Identify which cell holds the provided text, then report its [x, y] central coordinate. 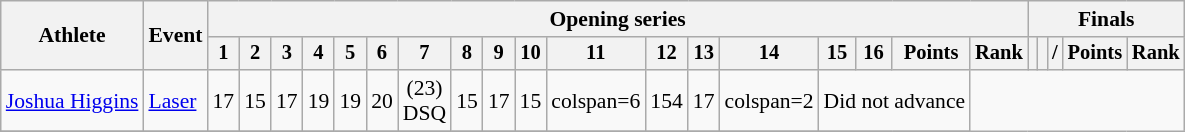
Event [175, 36]
20 [382, 100]
Opening series [618, 19]
8 [467, 54]
16 [874, 54]
14 [770, 54]
colspan=6 [596, 100]
Joshua Higgins [72, 100]
(23)DSQ [424, 100]
/ [1054, 54]
3 [287, 54]
6 [382, 54]
5 [350, 54]
13 [704, 54]
7 [424, 54]
9 [499, 54]
Athlete [72, 36]
12 [666, 54]
4 [319, 54]
154 [666, 100]
Did not advance [895, 100]
Laser [175, 100]
10 [531, 54]
colspan=2 [770, 100]
Finals [1106, 19]
1 [224, 54]
11 [596, 54]
2 [255, 54]
